From the cell containing the given text, extract its center point as (x, y) coordinate. 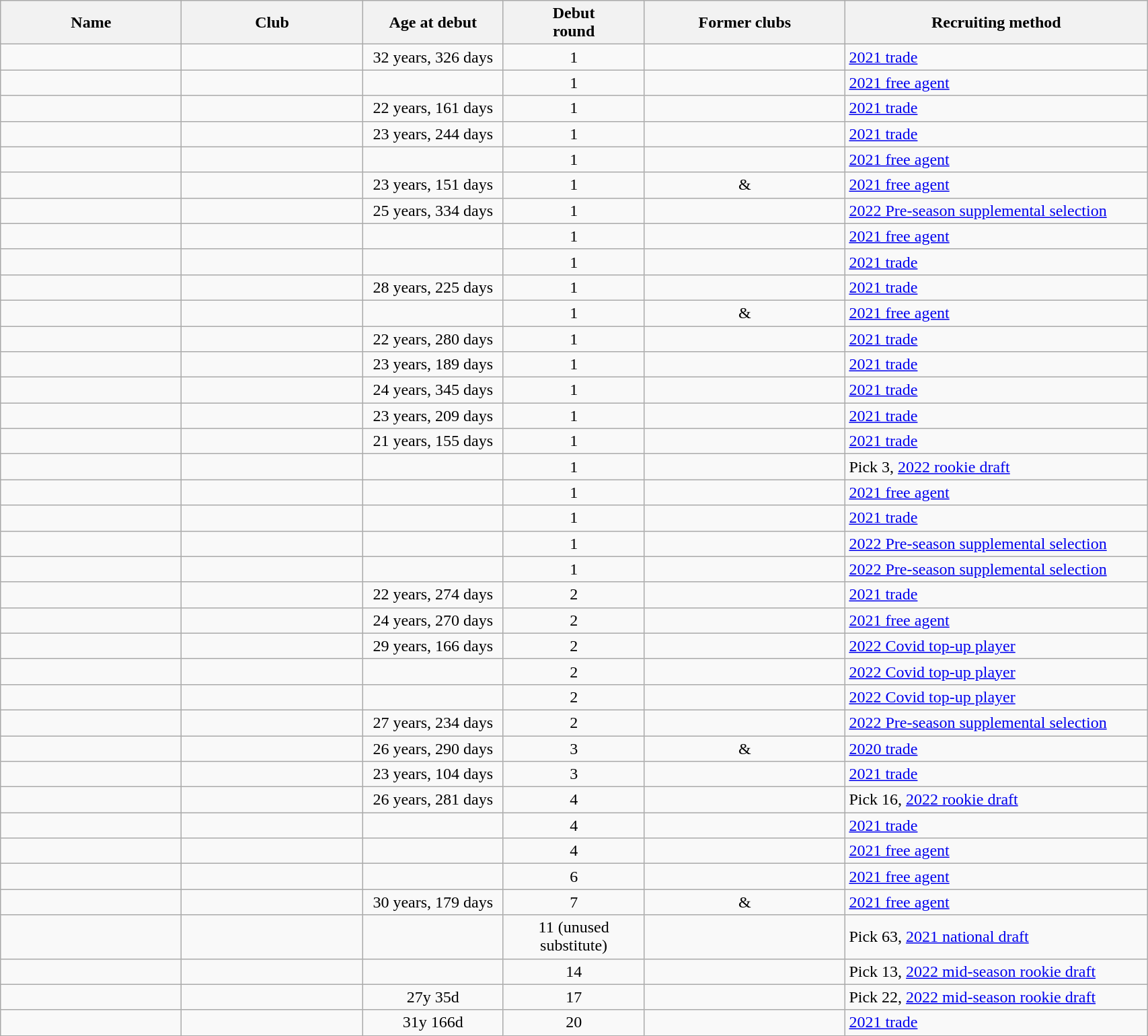
29 years, 166 days (433, 646)
23 years, 209 days (433, 416)
27y 35d (433, 997)
23 years, 189 days (433, 365)
24 years, 270 days (433, 620)
11 (unused substitute) (573, 936)
Club (272, 23)
2020 trade (997, 749)
Pick 16, 2022 rookie draft (997, 800)
22 years, 161 days (433, 108)
20 (573, 1023)
Pick 3, 2022 rookie draft (997, 467)
Debutround (573, 23)
31y 166d (433, 1023)
Pick 22, 2022 mid-season rookie draft (997, 997)
Pick 13, 2022 mid-season rookie draft (997, 971)
23 years, 104 days (433, 774)
17 (573, 997)
Former clubs (745, 23)
24 years, 345 days (433, 390)
22 years, 280 days (433, 338)
26 years, 290 days (433, 749)
30 years, 179 days (433, 902)
26 years, 281 days (433, 800)
Name (91, 23)
27 years, 234 days (433, 723)
Pick 63, 2021 national draft (997, 936)
Age at debut (433, 23)
23 years, 151 days (433, 185)
22 years, 274 days (433, 595)
Recruiting method (997, 23)
32 years, 326 days (433, 57)
14 (573, 971)
7 (573, 902)
28 years, 225 days (433, 287)
25 years, 334 days (433, 211)
6 (573, 877)
23 years, 244 days (433, 134)
21 years, 155 days (433, 441)
